Capture the cell that displays the provided text and extract its (x, y) central coordinate. 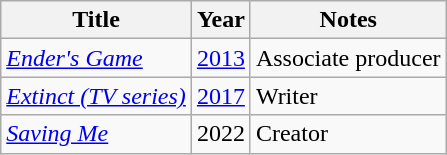
Associate producer (348, 58)
Notes (348, 20)
Ender's Game (96, 58)
Saving Me (96, 134)
Extinct (TV series) (96, 96)
Year (220, 20)
Creator (348, 134)
Title (96, 20)
2022 (220, 134)
2017 (220, 96)
2013 (220, 58)
Writer (348, 96)
